Pinpoint the cell where the given text exists, returning its (X, Y) midpoint coordinate. 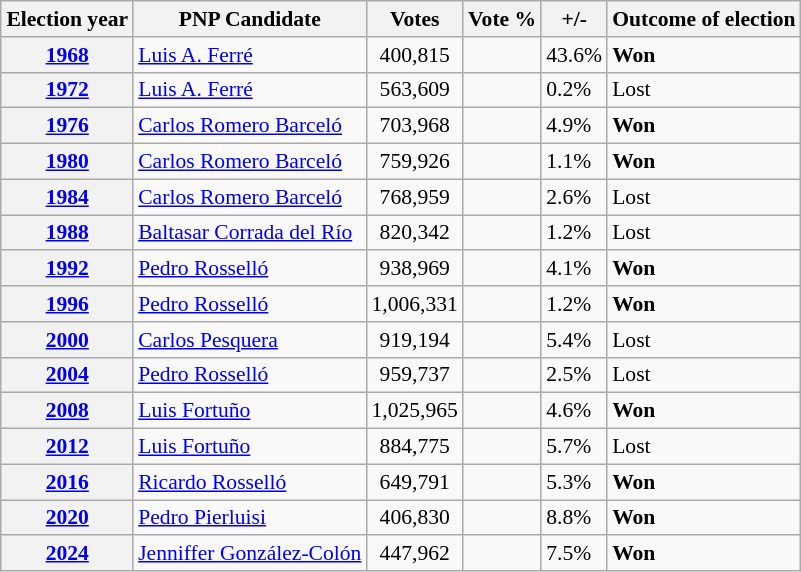
1.1% (574, 161)
2000 (67, 339)
2.5% (574, 375)
Baltasar Corrada del Río (250, 232)
406,830 (414, 518)
703,968 (414, 126)
Outcome of election (704, 19)
447,962 (414, 553)
1980 (67, 161)
959,737 (414, 375)
Votes (414, 19)
5.7% (574, 446)
1988 (67, 232)
Carlos Pesquera (250, 339)
884,775 (414, 446)
7.5% (574, 553)
4.9% (574, 126)
+/- (574, 19)
Ricardo Rosselló (250, 482)
759,926 (414, 161)
Pedro Pierluisi (250, 518)
1972 (67, 90)
43.6% (574, 54)
Jenniffer González-Colón (250, 553)
1,025,965 (414, 411)
768,959 (414, 197)
938,969 (414, 268)
563,609 (414, 90)
1,006,331 (414, 304)
4.1% (574, 268)
2020 (67, 518)
8.8% (574, 518)
649,791 (414, 482)
2012 (67, 446)
2.6% (574, 197)
2008 (67, 411)
2016 (67, 482)
PNP Candidate (250, 19)
Election year (67, 19)
919,194 (414, 339)
4.6% (574, 411)
0.2% (574, 90)
5.3% (574, 482)
Vote % (502, 19)
2024 (67, 553)
1984 (67, 197)
1976 (67, 126)
1992 (67, 268)
400,815 (414, 54)
820,342 (414, 232)
1996 (67, 304)
5.4% (574, 339)
1968 (67, 54)
2004 (67, 375)
